Return [X, Y] of the center of cell containing provided text 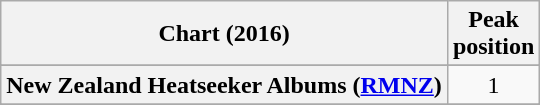
Chart (2016) [224, 34]
Peak position [493, 34]
1 [493, 85]
New Zealand Heatseeker Albums (RMNZ) [224, 85]
